For the text-containing cell, return its midpoint in (x, y) coordinate format. 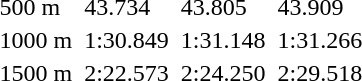
1:30.849 (127, 40)
1:31.148 (223, 40)
